Return the (X, Y) coordinate for the center point of the cell that contains the specified text.  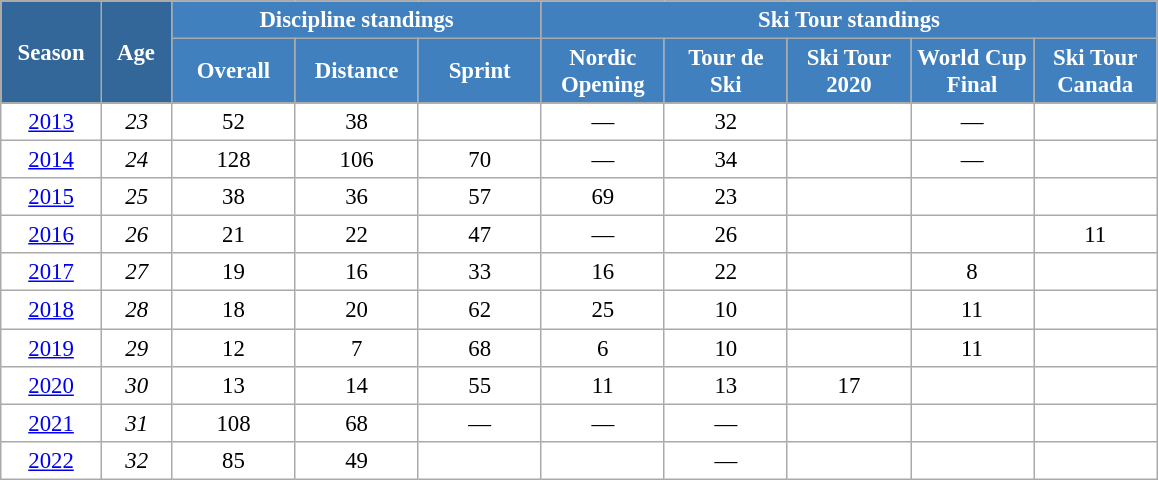
2015 (52, 197)
29 (136, 348)
20 (356, 310)
55 (480, 385)
106 (356, 160)
Sprint (480, 72)
52 (234, 122)
17 (848, 385)
Ski TourCanada (1096, 72)
69 (602, 197)
Tour deSki (726, 72)
62 (480, 310)
Ski Tour standings (848, 20)
24 (136, 160)
19 (234, 273)
27 (136, 273)
NordicOpening (602, 72)
128 (234, 160)
47 (480, 235)
21 (234, 235)
28 (136, 310)
14 (356, 385)
2017 (52, 273)
33 (480, 273)
2018 (52, 310)
2020 (52, 385)
Age (136, 52)
6 (602, 348)
70 (480, 160)
30 (136, 385)
Season (52, 52)
31 (136, 423)
8 (972, 273)
Discipline standings (356, 20)
World CupFinal (972, 72)
85 (234, 460)
12 (234, 348)
108 (234, 423)
2021 (52, 423)
Ski Tour2020 (848, 72)
34 (726, 160)
2022 (52, 460)
Overall (234, 72)
2016 (52, 235)
7 (356, 348)
57 (480, 197)
2014 (52, 160)
36 (356, 197)
18 (234, 310)
49 (356, 460)
2019 (52, 348)
Distance (356, 72)
2013 (52, 122)
